Pinpoint the cell where the given text exists, returning its (X, Y) midpoint coordinate. 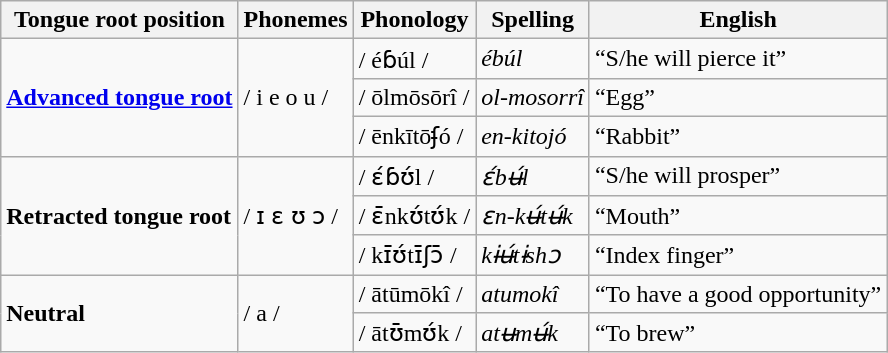
“Egg” (738, 97)
Tongue root position (120, 20)
/ ātūmōkî / (414, 294)
“Rabbit” (738, 136)
Retracted tongue root (120, 216)
Neutral (120, 314)
“S/he will prosper” (738, 176)
/ éɓúl / (414, 59)
“To have a good opportunity” (738, 294)
ɛn-kʉ́tʉ́k (533, 216)
atumokî (533, 294)
“To brew” (738, 333)
atʉmʉ́k (533, 333)
“Index finger” (738, 255)
kɨʉ́tɨshɔ (533, 255)
“Mouth” (738, 216)
/ i e o u / (296, 98)
/ ɛ̄nkʊ́tʊ́k / (414, 216)
ɛ́bʉ́l (533, 176)
/ ātʊ̄mʊ́k / (414, 333)
Phonemes (296, 20)
en-kitojó (533, 136)
Advanced tongue root (120, 98)
ébúl (533, 59)
/ ōlmōsōrî / (414, 97)
/ ɪ ɛ ʊ ɔ / (296, 216)
/ ēnkītōʄó / (414, 136)
ol-mosorrî (533, 97)
/ kɪ̄ʊ́tɪ̄ʃɔ̄ / (414, 255)
Phonology (414, 20)
English (738, 20)
/ a / (296, 314)
Spelling (533, 20)
“S/he will pierce it” (738, 59)
/ ɛ́ɓʊ́l / (414, 176)
